Capture the cell that displays the provided text and extract its (x, y) central coordinate. 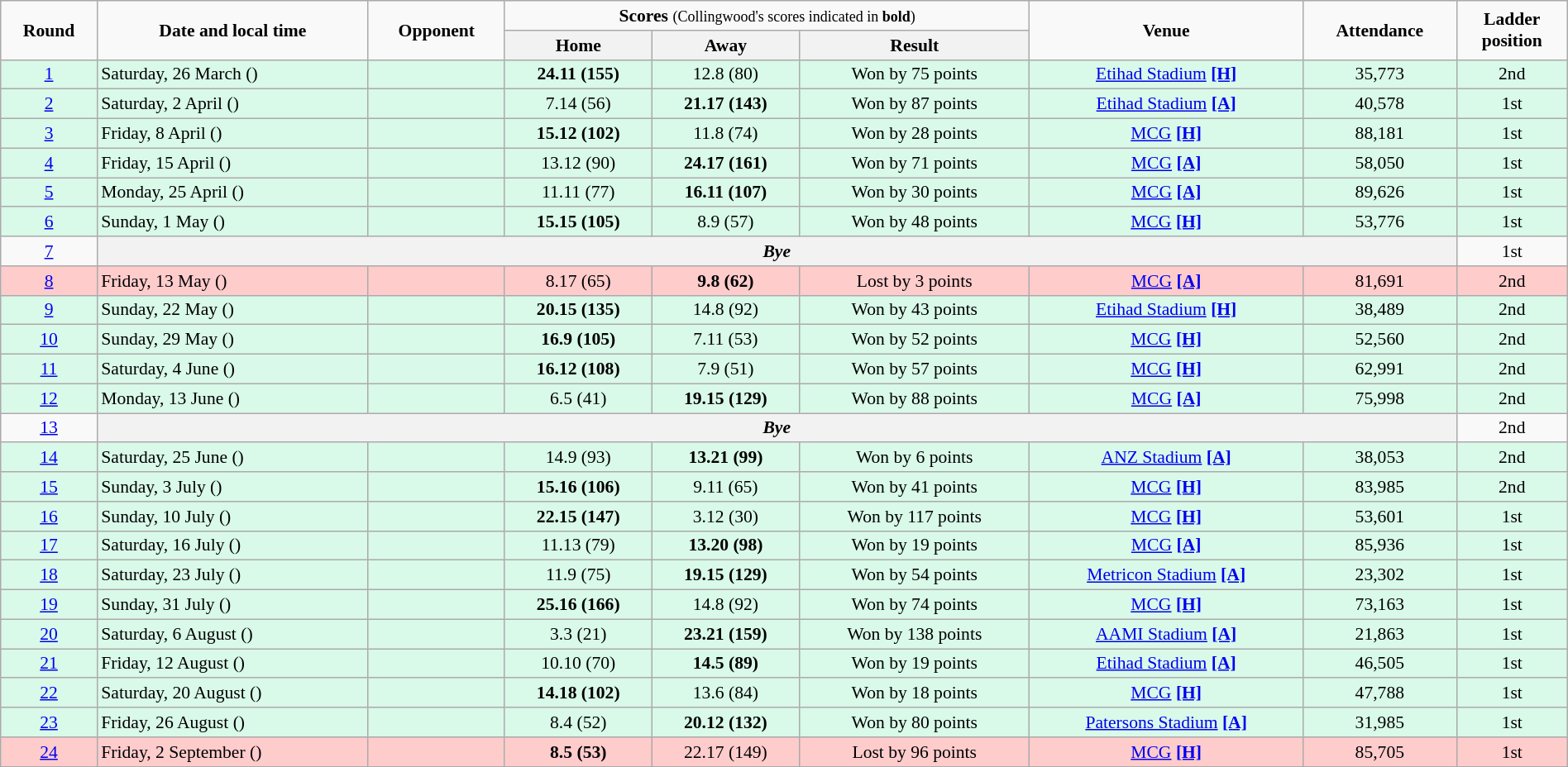
Won by 138 points (914, 634)
16.12 (108) (578, 369)
16 (50, 517)
2 (50, 104)
14.5 (89) (725, 664)
75,998 (1379, 398)
Sunday, 22 May () (232, 310)
8.4 (52) (578, 722)
AAMI Stadium [A] (1166, 634)
Away (725, 45)
Sunday, 31 July () (232, 605)
Sunday, 1 May () (232, 222)
Saturday, 26 March () (232, 74)
47,788 (1379, 693)
Saturday, 25 June () (232, 458)
7.14 (56) (578, 104)
9.8 (62) (725, 281)
12 (50, 398)
Sunday, 10 July () (232, 517)
Ladderposition (1512, 30)
Friday, 15 April () (232, 163)
31,985 (1379, 722)
Won by 28 points (914, 134)
62,991 (1379, 369)
53,776 (1379, 222)
46,505 (1379, 664)
14 (50, 458)
40,578 (1379, 104)
89,626 (1379, 193)
Saturday, 23 July () (232, 575)
10 (50, 340)
Friday, 13 May () (232, 281)
Friday, 12 August () (232, 664)
13.20 (98) (725, 545)
Saturday, 16 July () (232, 545)
Saturday, 20 August () (232, 693)
Home (578, 45)
19 (50, 605)
22.17 (149) (725, 752)
Won by 117 points (914, 517)
6 (50, 222)
22.15 (147) (578, 517)
Won by 6 points (914, 458)
20 (50, 634)
52,560 (1379, 340)
15.15 (105) (578, 222)
38,053 (1379, 458)
Scores (Collingwood's scores indicated in bold) (767, 16)
11 (50, 369)
Won by 88 points (914, 398)
Opponent (437, 30)
Venue (1166, 30)
22 (50, 693)
8.17 (65) (578, 281)
Won by 87 points (914, 104)
Sunday, 3 July () (232, 487)
85,936 (1379, 545)
13.12 (90) (578, 163)
Won by 54 points (914, 575)
58,050 (1379, 163)
Won by 48 points (914, 222)
15 (50, 487)
14.18 (102) (578, 693)
11.11 (77) (578, 193)
20.15 (135) (578, 310)
3.12 (30) (725, 517)
12.8 (80) (725, 74)
21.17 (143) (725, 104)
5 (50, 193)
16.11 (107) (725, 193)
Patersons Stadium [A] (1166, 722)
73,163 (1379, 605)
38,489 (1379, 310)
Won by 80 points (914, 722)
Lost by 3 points (914, 281)
Round (50, 30)
Lost by 96 points (914, 752)
24.17 (161) (725, 163)
Won by 30 points (914, 193)
8.5 (53) (578, 752)
7 (50, 251)
83,985 (1379, 487)
Saturday, 2 April () (232, 104)
Won by 74 points (914, 605)
23.21 (159) (725, 634)
Friday, 26 August () (232, 722)
14.9 (93) (578, 458)
7.9 (51) (725, 369)
21,863 (1379, 634)
Won by 71 points (914, 163)
10.10 (70) (578, 664)
13.21 (99) (725, 458)
ANZ Stadium [A] (1166, 458)
25.16 (166) (578, 605)
Saturday, 6 August () (232, 634)
Won by 57 points (914, 369)
11.13 (79) (578, 545)
Metricon Stadium [A] (1166, 575)
15.16 (106) (578, 487)
81,691 (1379, 281)
85,705 (1379, 752)
Sunday, 29 May () (232, 340)
21 (50, 664)
Friday, 2 September () (232, 752)
88,181 (1379, 134)
Won by 52 points (914, 340)
4 (50, 163)
23 (50, 722)
13.6 (84) (725, 693)
Monday, 25 April () (232, 193)
Won by 41 points (914, 487)
24 (50, 752)
20.12 (132) (725, 722)
18 (50, 575)
3 (50, 134)
17 (50, 545)
Won by 43 points (914, 310)
11.9 (75) (578, 575)
Saturday, 4 June () (232, 369)
Won by 18 points (914, 693)
35,773 (1379, 74)
Result (914, 45)
8.9 (57) (725, 222)
Won by 75 points (914, 74)
Friday, 8 April () (232, 134)
11.8 (74) (725, 134)
23,302 (1379, 575)
16.9 (105) (578, 340)
Monday, 13 June () (232, 398)
9.11 (65) (725, 487)
7.11 (53) (725, 340)
8 (50, 281)
Date and local time (232, 30)
Attendance (1379, 30)
53,601 (1379, 517)
3.3 (21) (578, 634)
9 (50, 310)
13 (50, 428)
24.11 (155) (578, 74)
1 (50, 74)
15.12 (102) (578, 134)
6.5 (41) (578, 398)
